Detect which cell encompasses the target text, then output its [x, y] center coordinate. 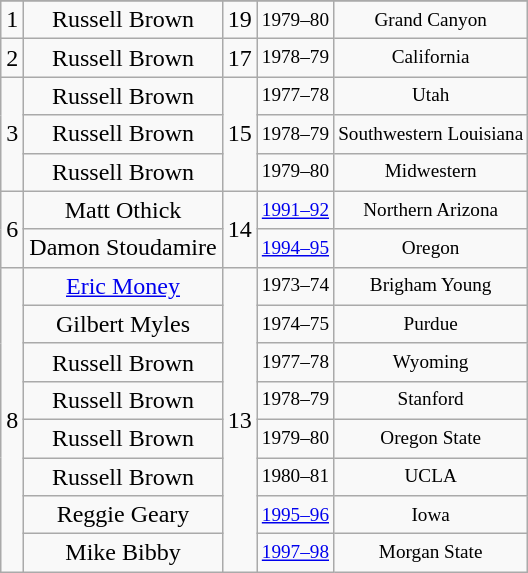
6 [12, 229]
1974–75 [295, 324]
Brigham Young [431, 286]
13 [240, 419]
Grand Canyon [431, 20]
1 [12, 20]
1973–74 [295, 286]
1980–81 [295, 477]
2 [12, 58]
Mike Bibby [123, 553]
8 [12, 419]
Iowa [431, 515]
Reggie Geary [123, 515]
UCLA [431, 477]
1995–96 [295, 515]
Wyoming [431, 362]
Gilbert Myles [123, 324]
14 [240, 229]
15 [240, 134]
Eric Money [123, 286]
1997–98 [295, 553]
17 [240, 58]
1994–95 [295, 248]
Matt Othick [123, 210]
California [431, 58]
Stanford [431, 400]
Utah [431, 96]
1991–92 [295, 210]
Oregon State [431, 438]
Purdue [431, 324]
Damon Stoudamire [123, 248]
Morgan State [431, 553]
Southwestern Louisiana [431, 134]
Midwestern [431, 172]
19 [240, 20]
Oregon [431, 248]
3 [12, 134]
Northern Arizona [431, 210]
